From the cell containing the given text, extract its center point as [x, y] coordinate. 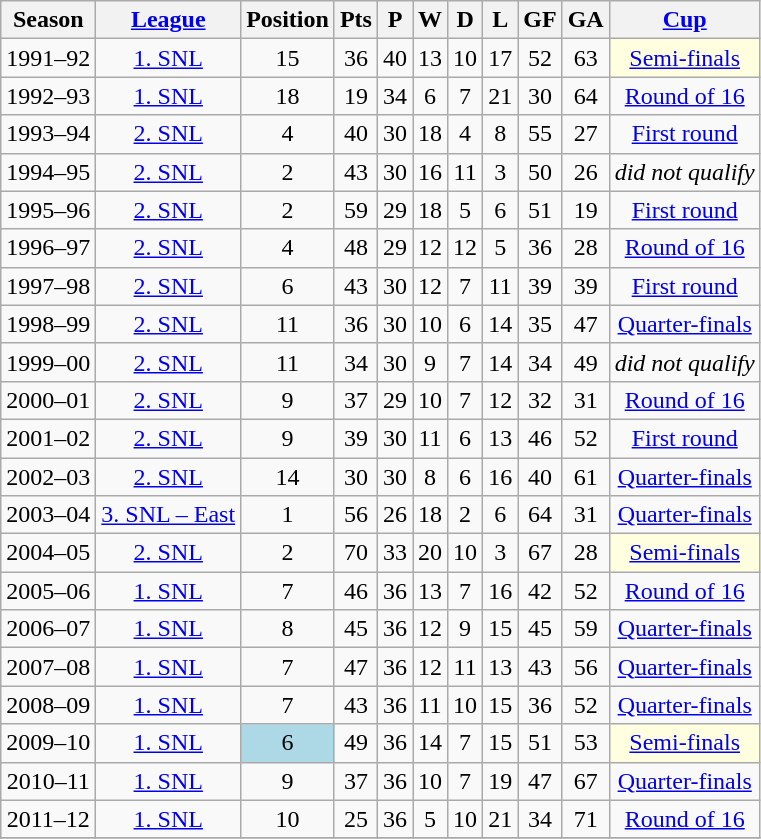
1998–99 [48, 324]
53 [586, 743]
L [500, 20]
3. SNL – East [168, 515]
2007–08 [48, 667]
33 [394, 553]
48 [356, 248]
1992–93 [48, 96]
2010–11 [48, 781]
1994–95 [48, 172]
1 [288, 515]
2002–03 [48, 477]
1995–96 [48, 210]
Position [288, 20]
1999–00 [48, 362]
71 [586, 819]
2008–09 [48, 705]
2004–05 [48, 553]
55 [540, 134]
27 [586, 134]
2005–06 [48, 591]
Cup [684, 20]
2006–07 [48, 629]
1996–97 [48, 248]
2003–04 [48, 515]
35 [540, 324]
25 [356, 819]
17 [500, 58]
Pts [356, 20]
1997–98 [48, 286]
1991–92 [48, 58]
League [168, 20]
1993–94 [48, 134]
2011–12 [48, 819]
GF [540, 20]
GA [586, 20]
50 [540, 172]
63 [586, 58]
W [430, 20]
D [466, 20]
61 [586, 477]
2000–01 [48, 400]
42 [540, 591]
Season [48, 20]
70 [356, 553]
2001–02 [48, 438]
20 [430, 553]
2009–10 [48, 743]
P [394, 20]
32 [540, 400]
